Search for the cell housing the specified text and yield its (x, y) center coordinate. 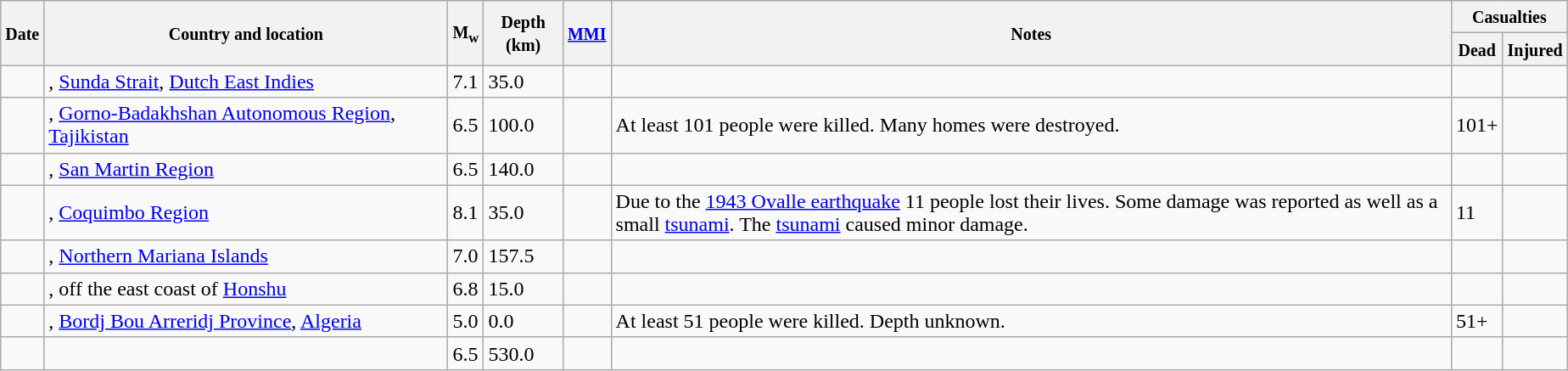
Casualties (1509, 17)
Mw (466, 33)
Date (22, 33)
8.1 (466, 212)
140.0 (524, 169)
Country and location (246, 33)
, Coquimbo Region (246, 212)
6.8 (466, 289)
Dead (1476, 49)
7.0 (466, 256)
, off the east coast of Honshu (246, 289)
11 (1476, 212)
, Sunda Strait, Dutch East Indies (246, 82)
157.5 (524, 256)
, Bordj Bou Arreridj Province, Algeria (246, 321)
7.1 (466, 82)
100.0 (524, 126)
Injured (1535, 49)
530.0 (524, 353)
Due to the 1943 Ovalle earthquake 11 people lost their lives. Some damage was reported as well as a small tsunami. The tsunami caused minor damage. (1031, 212)
Depth (km) (524, 33)
Notes (1031, 33)
5.0 (466, 321)
, Northern Mariana Islands (246, 256)
0.0 (524, 321)
MMI (587, 33)
, Gorno-Badakhshan Autonomous Region, Tajikistan (246, 126)
101+ (1476, 126)
51+ (1476, 321)
At least 51 people were killed. Depth unknown. (1031, 321)
15.0 (524, 289)
, San Martin Region (246, 169)
At least 101 people were killed. Many homes were destroyed. (1031, 126)
